Extract the [X, Y] coordinate from the center of the cell holding the provided text.  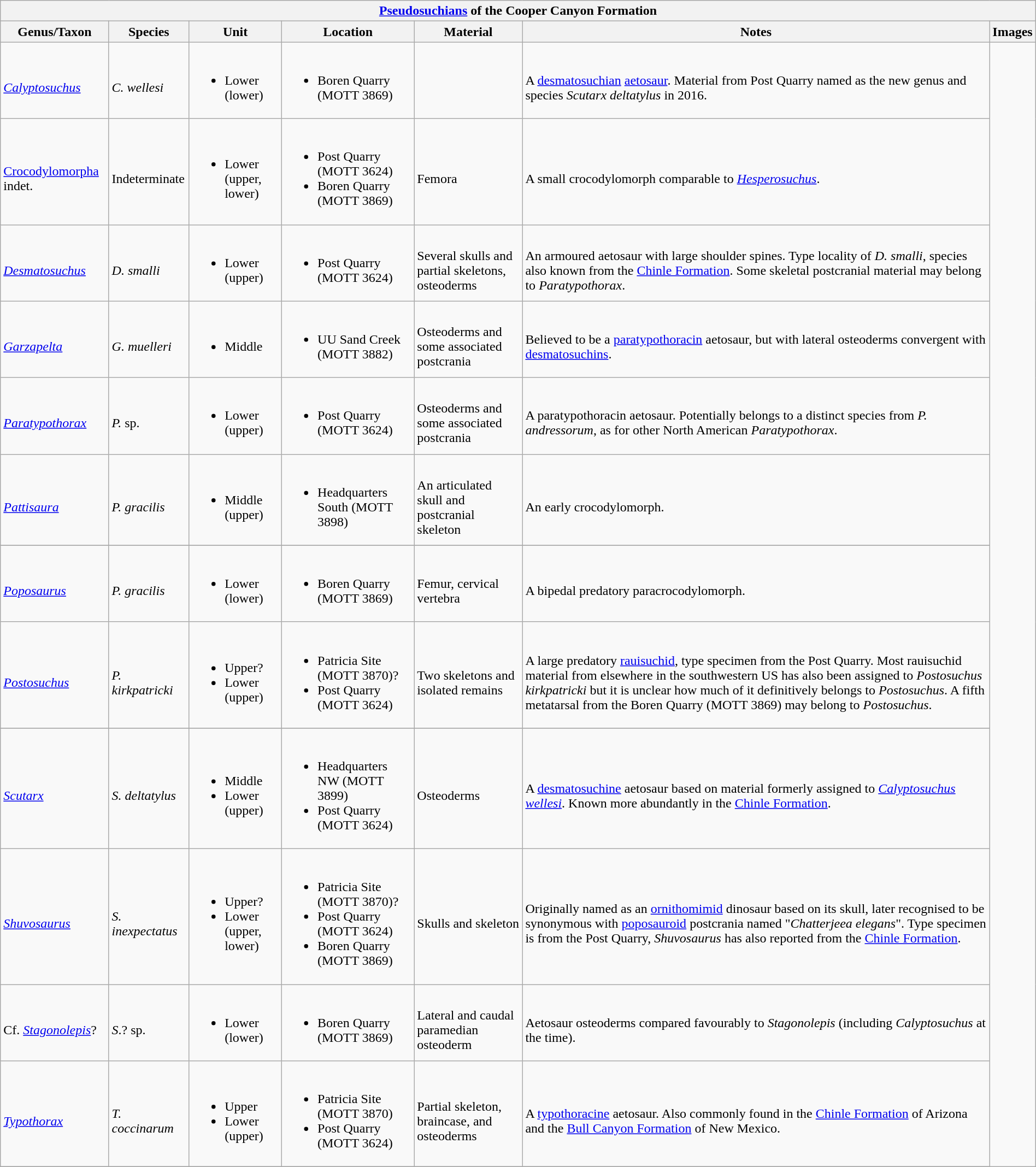
Patricia Site (MOTT 3870)?Post Quarry (MOTT 3624) [348, 675]
Patricia Site (MOTT 3870)Post Quarry (MOTT 3624) [348, 1114]
P. kirkpatricki [149, 675]
Desmatosuchus [55, 263]
Species [149, 32]
An articulated skull and postcranial skeleton [468, 499]
An early crocodylomorph. [756, 499]
Skulls and skeleton [468, 916]
A paratypothoracin aetosaur. Potentially belongs to a distinct species from P. andressorum, as for other North American Paratypothorax. [756, 416]
Two skeletons and isolated remains [468, 675]
A bipedal predatory paracrocodylomorph. [756, 583]
S. deltatylus [149, 788]
Femur, cervical vertebra [468, 583]
Lower (upper, lower) [236, 172]
Paratypothorax [55, 416]
UU Sand Creek (MOTT 3882) [348, 339]
A small crocodylomorph comparable to Hesperosuchus. [756, 172]
Poposaurus [55, 583]
Upper?Lower (upper) [236, 675]
Unit [236, 32]
Images [1013, 32]
Headquarters South (MOTT 3898) [348, 499]
Headquarters NW (MOTT 3899)Post Quarry (MOTT 3624) [348, 788]
Post Quarry (MOTT 3624)Boren Quarry (MOTT 3869) [348, 172]
P. sp. [149, 416]
Notes [756, 32]
Genus/Taxon [55, 32]
Lateral and caudal paramedian osteoderm [468, 1023]
Postosuchus [55, 675]
Cf. Stagonolepis? [55, 1023]
Typothorax [55, 1114]
Patricia Site (MOTT 3870)?Post Quarry (MOTT 3624)Boren Quarry (MOTT 3869) [348, 916]
Location [348, 32]
Upper?Lower (upper, lower) [236, 916]
Partial skeleton, braincase, and osteoderms [468, 1114]
Garzapelta [55, 339]
Middle (upper) [236, 499]
Pseudosuchians of the Cooper Canyon Formation [518, 11]
T. coccinarum [149, 1114]
A desmatosuchine aetosaur based on material formerly assigned to Calyptosuchus wellesi. Known more abundantly in the Chinle Formation. [756, 788]
A typothoracine aetosaur. Also commonly found in the Chinle Formation of Arizona and the Bull Canyon Formation of New Mexico. [756, 1114]
Femora [468, 172]
Material [468, 32]
S.? sp. [149, 1023]
A desmatosuchian aetosaur. Material from Post Quarry named as the new genus and species Scutarx deltatylus in 2016. [756, 80]
Several skulls and partial skeletons, osteoderms [468, 263]
Shuvosaurus [55, 916]
Believed to be a paratypothoracin aetosaur, but with lateral osteoderms convergent with desmatosuchins. [756, 339]
Calyptosuchus [55, 80]
S. inexpectatus [149, 916]
Indeterminate [149, 172]
Aetosaur osteoderms compared favourably to Stagonolepis (including Calyptosuchus at the time). [756, 1023]
Crocodylomorpha indet. [55, 172]
Osteoderms [468, 788]
MiddleLower (upper) [236, 788]
Scutarx [55, 788]
D. smalli [149, 263]
C. wellesi [149, 80]
G. muelleri [149, 339]
Middle [236, 339]
Pattisaura [55, 499]
UpperLower (upper) [236, 1114]
